Capture the cell that displays the provided text and extract its [X, Y] central coordinate. 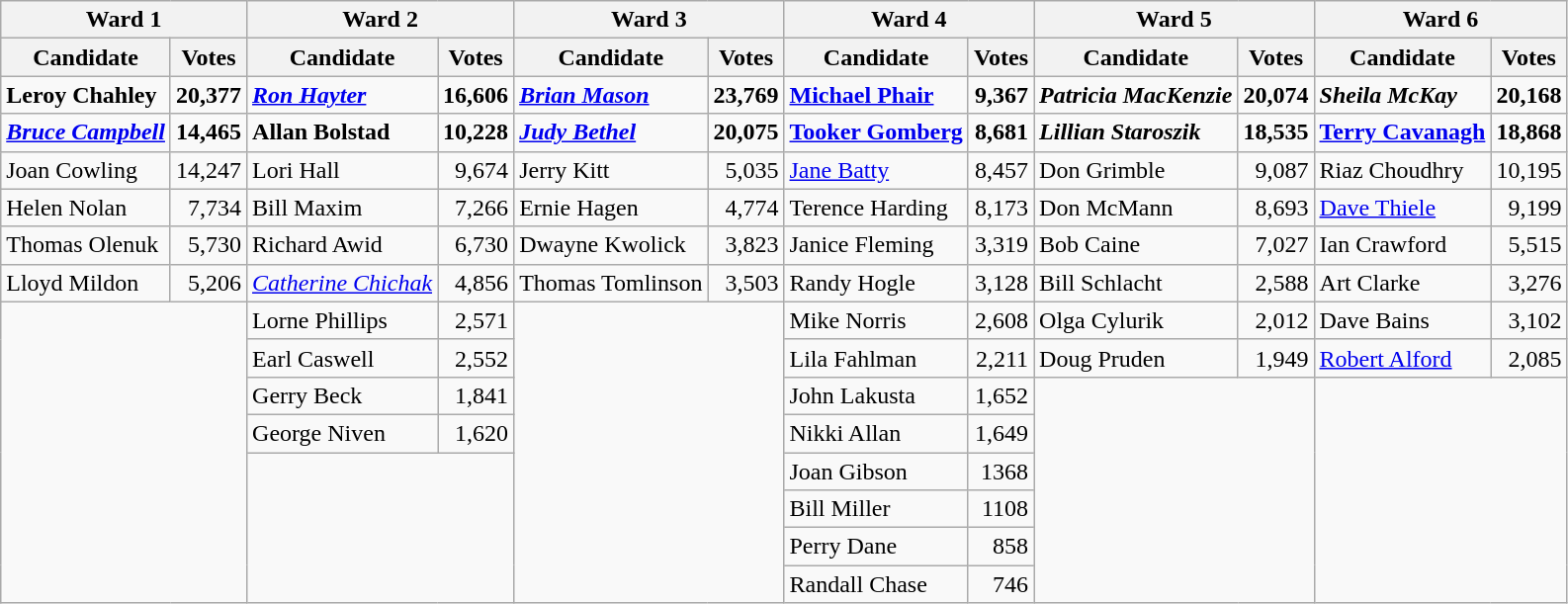
3,102 [1528, 320]
Earl Caswell [342, 358]
Patricia MacKenzie [1136, 95]
4,856 [477, 283]
Ward 1 [125, 20]
Lila Fahlman [876, 358]
Bill Maxim [342, 208]
3,319 [1001, 245]
20,377 [208, 95]
Art Clarke [1402, 283]
2,085 [1528, 358]
Doug Pruden [1136, 358]
Helen Nolan [86, 208]
9,087 [1275, 170]
858 [1001, 547]
Don Grimble [1136, 170]
Dave Thiele [1402, 208]
8,693 [1275, 208]
3,276 [1528, 283]
Nikki Allan [876, 433]
5,035 [745, 170]
Perry Dane [876, 547]
Sheila McKay [1402, 95]
Riaz Choudhry [1402, 170]
Catherine Chichak [342, 283]
Don McMann [1136, 208]
1,620 [477, 433]
5,206 [208, 283]
John Lakusta [876, 395]
8,681 [1001, 132]
Thomas Tomlinson [611, 283]
4,774 [745, 208]
6,730 [477, 245]
Robert Alford [1402, 358]
Tooker Gomberg [876, 132]
1,652 [1001, 395]
2,552 [477, 358]
Ward 2 [381, 20]
Jerry Kitt [611, 170]
George Niven [342, 433]
9,367 [1001, 95]
8,457 [1001, 170]
20,074 [1275, 95]
Ward 4 [910, 20]
2,012 [1275, 320]
Ward 5 [1175, 20]
5,515 [1528, 245]
Michael Phair [876, 95]
Lillian Staroszik [1136, 132]
Janice Fleming [876, 245]
Randall Chase [876, 584]
Bill Schlacht [1136, 283]
14,247 [208, 170]
Lorne Phillips [342, 320]
Dave Bains [1402, 320]
Ward 3 [649, 20]
1368 [1001, 472]
18,535 [1275, 132]
Jane Batty [876, 170]
Dwayne Kwolick [611, 245]
Ward 6 [1440, 20]
Bill Miller [876, 509]
Terence Harding [876, 208]
Thomas Olenuk [86, 245]
746 [1001, 584]
Allan Bolstad [342, 132]
9,674 [477, 170]
Joan Cowling [86, 170]
8,173 [1001, 208]
9,199 [1528, 208]
Richard Awid [342, 245]
16,606 [477, 95]
Judy Bethel [611, 132]
7,734 [208, 208]
3,128 [1001, 283]
Lloyd Mildon [86, 283]
Mike Norris [876, 320]
Brian Mason [611, 95]
20,075 [745, 132]
3,503 [745, 283]
1,949 [1275, 358]
14,465 [208, 132]
Joan Gibson [876, 472]
23,769 [745, 95]
Ernie Hagen [611, 208]
2,211 [1001, 358]
Leroy Chahley [86, 95]
7,266 [477, 208]
1,649 [1001, 433]
Olga Cylurik [1136, 320]
1108 [1001, 509]
Ron Hayter [342, 95]
Ian Crawford [1402, 245]
Bruce Campbell [86, 132]
3,823 [745, 245]
1,841 [477, 395]
Gerry Beck [342, 395]
Lori Hall [342, 170]
Randy Hogle [876, 283]
Terry Cavanagh [1402, 132]
5,730 [208, 245]
2,608 [1001, 320]
2,588 [1275, 283]
7,027 [1275, 245]
18,868 [1528, 132]
20,168 [1528, 95]
2,571 [477, 320]
Bob Caine [1136, 245]
10,195 [1528, 170]
10,228 [477, 132]
